Provide the [x, y] coordinate of the cell's center where the given text is located.  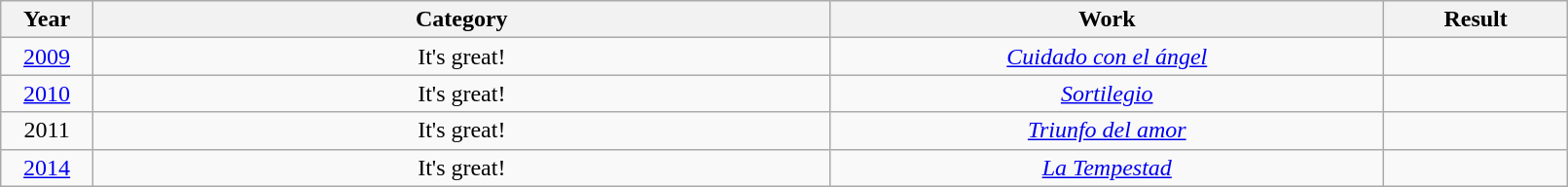
2014 [47, 168]
2009 [47, 56]
Sortilegio [1107, 93]
Category [461, 19]
2011 [47, 131]
2010 [47, 93]
La Tempestad [1107, 168]
Triunfo del amor [1107, 131]
Cuidado con el ángel [1107, 56]
Work [1107, 19]
Year [47, 19]
Result [1476, 19]
